Capture the cell that displays the provided text and extract its [x, y] central coordinate. 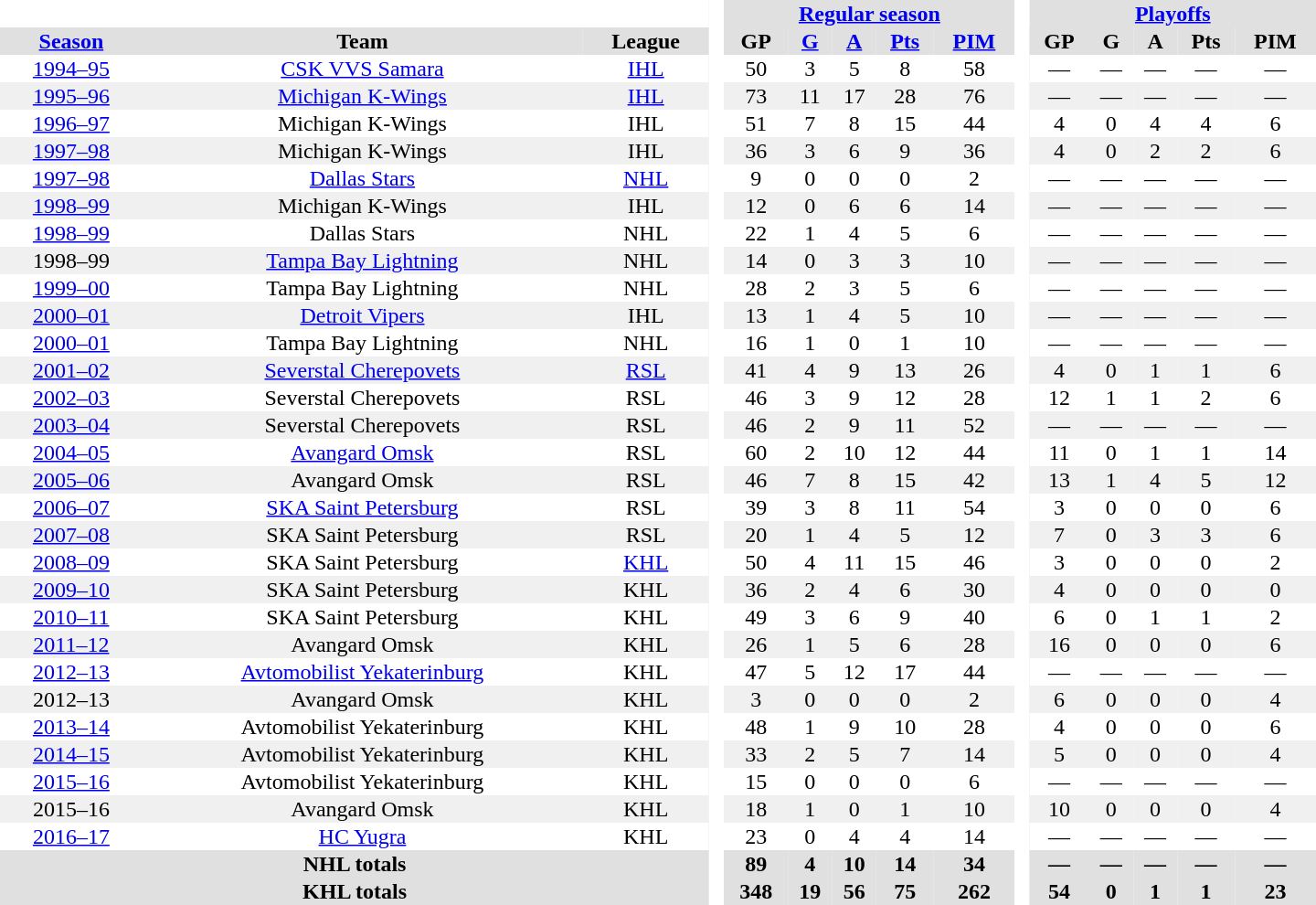
CSK VVS Samara [362, 69]
2001–02 [71, 370]
42 [974, 480]
HC Yugra [362, 836]
18 [756, 809]
League [645, 41]
47 [756, 672]
Regular season [869, 14]
2002–03 [71, 398]
39 [756, 507]
2005–06 [71, 480]
262 [974, 891]
20 [756, 535]
2006–07 [71, 507]
33 [756, 754]
1999–00 [71, 288]
Season [71, 41]
56 [854, 891]
2004–05 [71, 452]
52 [974, 425]
2013–14 [71, 727]
2014–15 [71, 754]
34 [974, 864]
76 [974, 96]
KHL totals [355, 891]
75 [905, 891]
73 [756, 96]
Team [362, 41]
1996–97 [71, 123]
19 [810, 891]
2016–17 [71, 836]
NHL totals [355, 864]
89 [756, 864]
2010–11 [71, 617]
22 [756, 233]
2008–09 [71, 562]
51 [756, 123]
2009–10 [71, 590]
2007–08 [71, 535]
Playoffs [1173, 14]
40 [974, 617]
41 [756, 370]
1995–96 [71, 96]
2003–04 [71, 425]
48 [756, 727]
60 [756, 452]
49 [756, 617]
2011–12 [71, 644]
348 [756, 891]
30 [974, 590]
Detroit Vipers [362, 315]
58 [974, 69]
1994–95 [71, 69]
